Determine the (x, y) coordinate at the center of the cell enclosing the given text.  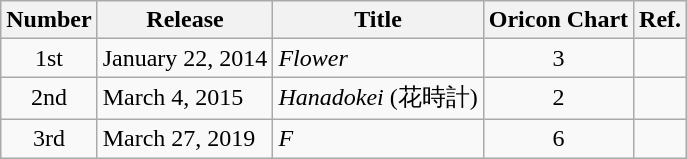
2nd (49, 98)
2 (558, 98)
6 (558, 138)
March 4, 2015 (185, 98)
Hanadokei (花時計) (378, 98)
3rd (49, 138)
F (378, 138)
January 22, 2014 (185, 58)
Oricon Chart (558, 20)
Release (185, 20)
Number (49, 20)
3 (558, 58)
March 27, 2019 (185, 138)
Ref. (660, 20)
Title (378, 20)
1st (49, 58)
Flower (378, 58)
